Detect which cell encompasses the target text, then output its [x, y] center coordinate. 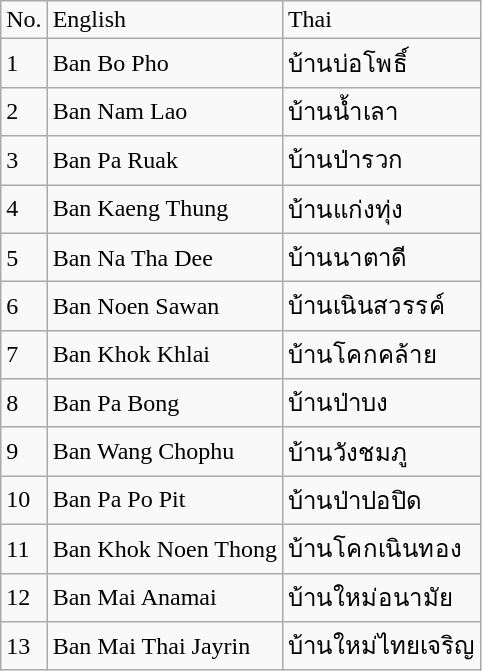
บ้านใหม่ไทยเจริญ [382, 646]
บ้านแก่งทุ่ง [382, 208]
Ban Mai Anamai [164, 598]
บ้านใหม่อนามัย [382, 598]
Ban Nam Lao [164, 112]
บ้านน้ำเลา [382, 112]
Ban Mai Thai Jayrin [164, 646]
Ban Wang Chophu [164, 452]
Ban Kaeng Thung [164, 208]
บ้านบ่อโพธิ์ [382, 64]
1 [24, 64]
11 [24, 548]
Ban Pa Bong [164, 404]
บ้านวังชมภู [382, 452]
8 [24, 404]
13 [24, 646]
บ้านโคกเนินทอง [382, 548]
Ban Noen Sawan [164, 306]
10 [24, 500]
12 [24, 598]
7 [24, 354]
บ้านนาตาดี [382, 258]
2 [24, 112]
3 [24, 160]
บ้านป่าปอปิด [382, 500]
4 [24, 208]
No. [24, 20]
บ้านเนินสวรรค์ [382, 306]
Ban Bo Pho [164, 64]
English [164, 20]
5 [24, 258]
9 [24, 452]
บ้านโคกคล้าย [382, 354]
Ban Na Tha Dee [164, 258]
Ban Pa Ruak [164, 160]
Ban Khok Noen Thong [164, 548]
6 [24, 306]
Ban Khok Khlai [164, 354]
บ้านป่ารวก [382, 160]
Ban Pa Po Pit [164, 500]
Thai [382, 20]
บ้านป่าบง [382, 404]
